Capture the cell that displays the provided text and extract its (X, Y) central coordinate. 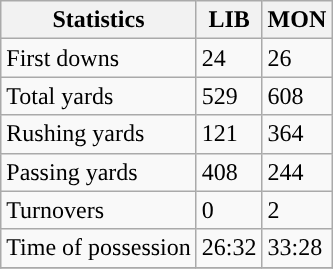
121 (229, 134)
33:28 (297, 248)
529 (229, 96)
608 (297, 96)
244 (297, 172)
26:32 (229, 248)
First downs (99, 58)
24 (229, 58)
Time of possession (99, 248)
408 (229, 172)
LIB (229, 20)
Turnovers (99, 210)
Statistics (99, 20)
Total yards (99, 96)
MON (297, 20)
26 (297, 58)
2 (297, 210)
Rushing yards (99, 134)
Passing yards (99, 172)
0 (229, 210)
364 (297, 134)
